Capture the cell that displays the provided text and extract its (x, y) central coordinate. 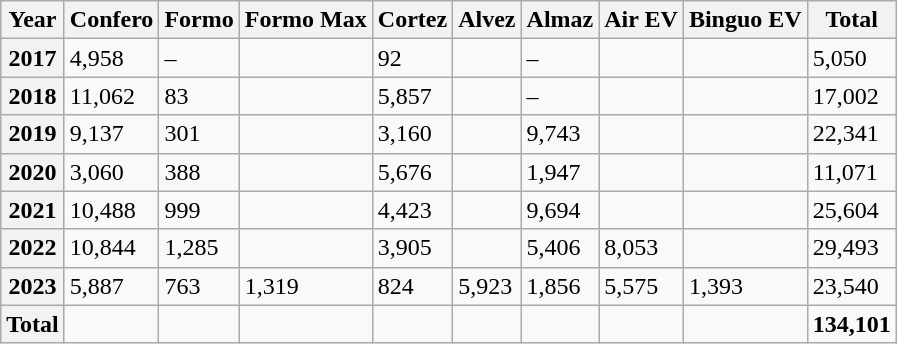
301 (199, 134)
1,393 (745, 286)
Year (33, 20)
2020 (33, 172)
5,676 (412, 172)
824 (412, 286)
1,285 (199, 248)
83 (199, 96)
9,137 (112, 134)
Almaz (560, 20)
29,493 (852, 248)
134,101 (852, 324)
388 (199, 172)
763 (199, 286)
11,071 (852, 172)
2022 (33, 248)
Alvez (487, 20)
3,060 (112, 172)
5,887 (112, 286)
2019 (33, 134)
3,160 (412, 134)
Binguo EV (745, 20)
8,053 (642, 248)
11,062 (112, 96)
5,923 (487, 286)
4,958 (112, 58)
Air EV (642, 20)
Cortez (412, 20)
Formo (199, 20)
9,743 (560, 134)
1,319 (306, 286)
9,694 (560, 210)
1,947 (560, 172)
10,844 (112, 248)
4,423 (412, 210)
2018 (33, 96)
10,488 (112, 210)
17,002 (852, 96)
1,856 (560, 286)
22,341 (852, 134)
2021 (33, 210)
3,905 (412, 248)
Confero (112, 20)
5,406 (560, 248)
999 (199, 210)
25,604 (852, 210)
23,540 (852, 286)
92 (412, 58)
Formo Max (306, 20)
2017 (33, 58)
5,050 (852, 58)
5,575 (642, 286)
2023 (33, 286)
5,857 (412, 96)
